From the cell containing the given text, extract its center point as (X, Y) coordinate. 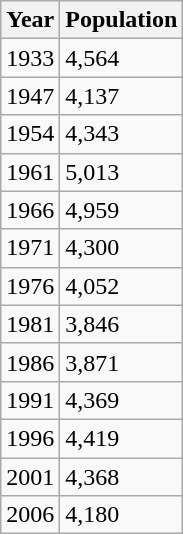
Year (30, 20)
1971 (30, 248)
2006 (30, 515)
Population (122, 20)
4,343 (122, 134)
4,052 (122, 286)
4,959 (122, 210)
3,846 (122, 324)
4,180 (122, 515)
1996 (30, 438)
3,871 (122, 362)
4,419 (122, 438)
4,368 (122, 477)
1933 (30, 58)
4,369 (122, 400)
4,300 (122, 248)
1954 (30, 134)
4,137 (122, 96)
2001 (30, 477)
1991 (30, 400)
1981 (30, 324)
1966 (30, 210)
1976 (30, 286)
5,013 (122, 172)
1986 (30, 362)
4,564 (122, 58)
1961 (30, 172)
1947 (30, 96)
